From the cell containing the given text, extract its center point as (x, y) coordinate. 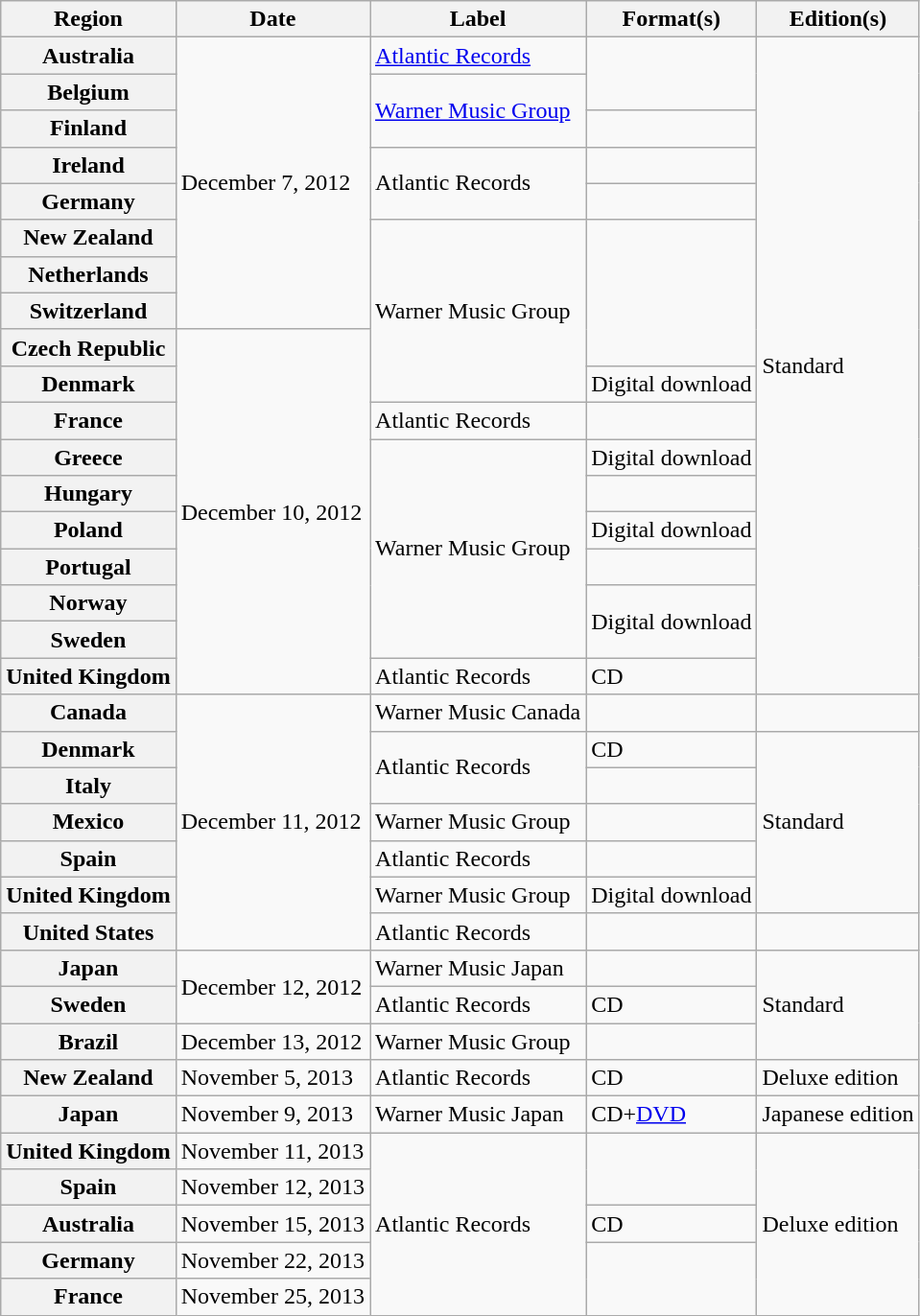
December 11, 2012 (272, 822)
November 11, 2013 (272, 1151)
Norway (88, 603)
Czech Republic (88, 347)
CD+DVD (672, 1115)
Poland (88, 530)
Warner Music Canada (478, 713)
Mexico (88, 822)
December 10, 2012 (272, 512)
Edition(s) (838, 19)
November 9, 2013 (272, 1115)
December 12, 2012 (272, 986)
Region (88, 19)
Belgium (88, 92)
Date (272, 19)
November 22, 2013 (272, 1260)
Greece (88, 458)
November 15, 2013 (272, 1224)
Portugal (88, 567)
Format(s) (672, 19)
United States (88, 931)
November 12, 2013 (272, 1187)
December 13, 2012 (272, 1041)
Ireland (88, 165)
Hungary (88, 494)
December 7, 2012 (272, 183)
Italy (88, 786)
November 25, 2013 (272, 1297)
Brazil (88, 1041)
Netherlands (88, 274)
November 5, 2013 (272, 1078)
Japanese edition (838, 1115)
Finland (88, 129)
Canada (88, 713)
Label (478, 19)
Switzerland (88, 311)
